Return [X, Y] of the center of cell containing provided text 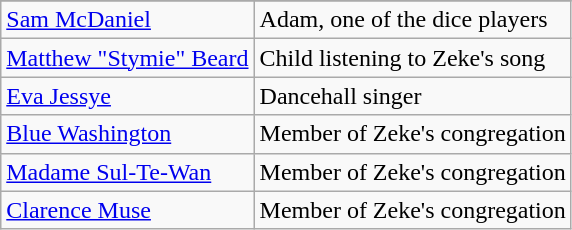
Child listening to Zeke's song [412, 58]
Eva Jessye [128, 96]
Clarence Muse [128, 210]
Matthew "Stymie" Beard [128, 58]
Madame Sul-Te-Wan [128, 172]
Sam McDaniel [128, 20]
Blue Washington [128, 134]
Adam, one of the dice players [412, 20]
Dancehall singer [412, 96]
